Identify which cell holds the provided text, then report its (x, y) central coordinate. 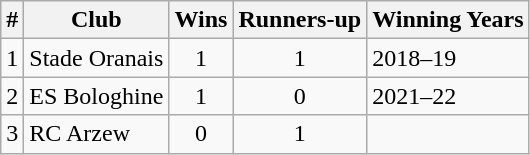
3 (12, 134)
Winning Years (448, 20)
Runners-up (300, 20)
Stade Oranais (96, 58)
2 (12, 96)
# (12, 20)
Wins (201, 20)
Club (96, 20)
2021–22 (448, 96)
2018–19 (448, 58)
ES Bologhine (96, 96)
RC Arzew (96, 134)
